Output the [X, Y] coordinate of the center of the cell containing the given text.  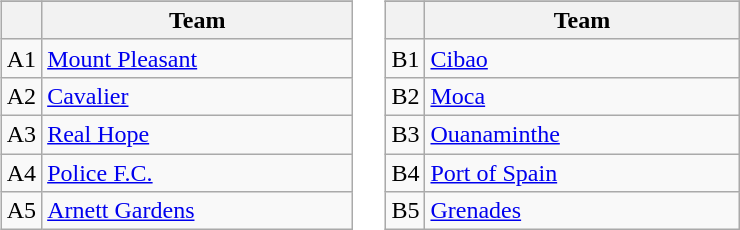
A3 [21, 134]
B5 [406, 211]
Mount Pleasant [198, 58]
Grenades [582, 211]
B3 [406, 134]
B1 [406, 58]
B4 [406, 173]
A1 [21, 58]
Arnett Gardens [198, 211]
Real Hope [198, 134]
Moca [582, 96]
Police F.C. [198, 173]
A5 [21, 211]
Cavalier [198, 96]
Ouanaminthe [582, 134]
Cibao [582, 58]
A4 [21, 173]
Port of Spain [582, 173]
B2 [406, 96]
A2 [21, 96]
